Provide the [X, Y] coordinate of the cell's center where the given text is located.  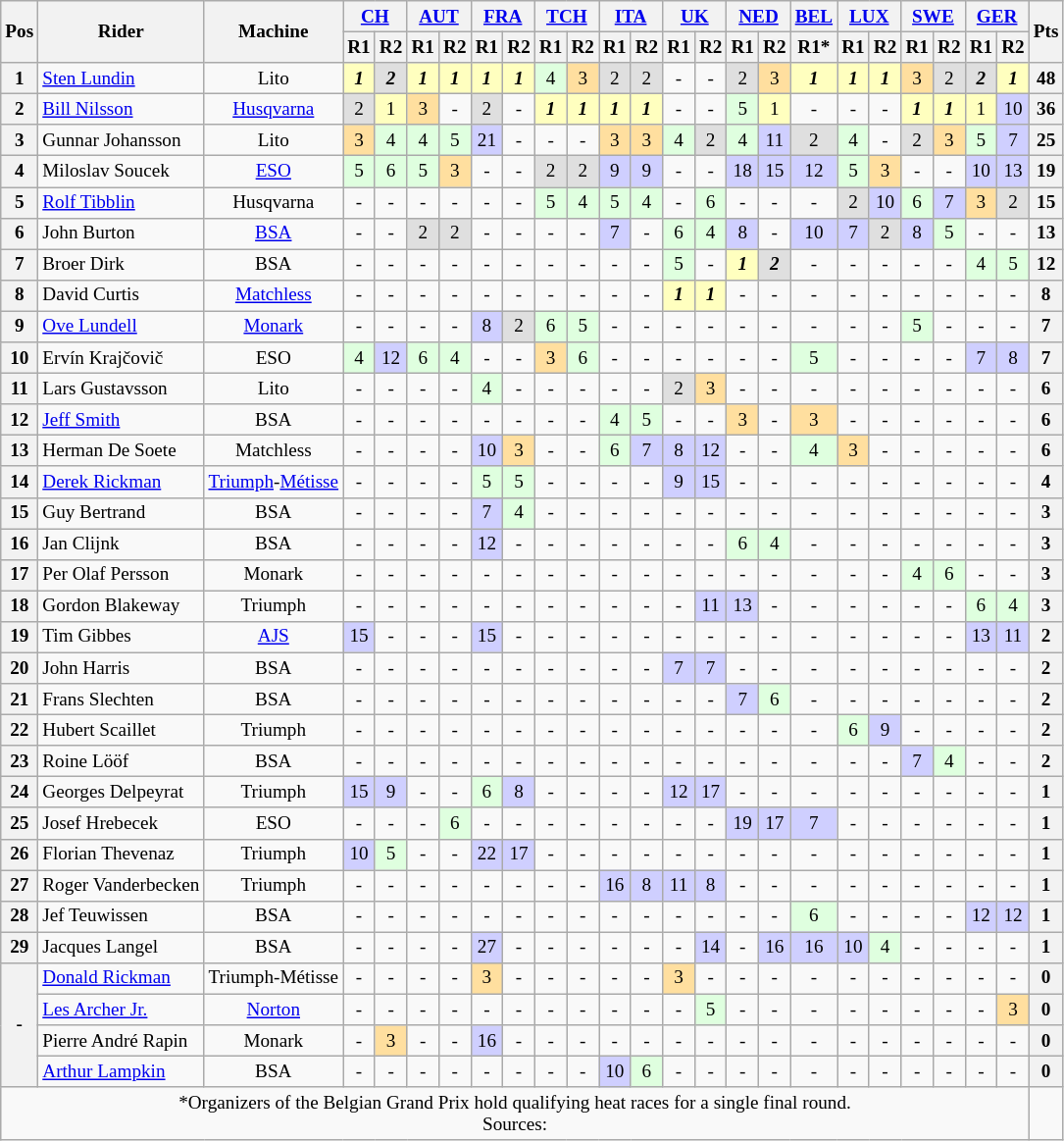
SWE [934, 17]
AUT [439, 17]
Jef Teuwissen [122, 916]
Hubert Scaillet [122, 730]
BEL [814, 17]
GER [996, 17]
Rolf Tibblin [122, 202]
Gunnar Johansson [122, 140]
28 [20, 916]
John Harris [122, 668]
Pos [20, 31]
Roger Vanderbecken [122, 885]
Bill Nilsson [122, 109]
Jan Clijnk [122, 544]
48 [1045, 78]
Derek Rickman [122, 482]
John Burton [122, 233]
Machine [274, 31]
Tim Gibbes [122, 637]
TCH [567, 17]
LUX [869, 17]
CH [375, 17]
Pts [1045, 31]
Georges Delpeyrat [122, 793]
Jacques Langel [122, 948]
FRA [502, 17]
Pierre André Rapin [122, 1041]
Ove Lundell [122, 327]
Rider [122, 31]
NED [759, 17]
AJS [274, 637]
Lars Gustavsson [122, 389]
R1* [814, 47]
Jeff Smith [122, 420]
ITA [630, 17]
Les Archer Jr. [122, 1010]
Norton [274, 1010]
Arthur Lampkin [122, 1071]
23 [20, 761]
Miloslav Soucek [122, 172]
Florian Thevenaz [122, 855]
29 [20, 948]
Josef Hrebecek [122, 823]
Gordon Blakeway [122, 606]
36 [1045, 109]
Donald Rickman [122, 978]
*Organizers of the Belgian Grand Prix hold qualifying heat races for a single final round.Sources: [516, 1114]
Broer Dirk [122, 265]
David Curtis [122, 295]
20 [20, 668]
26 [20, 855]
Sten Lundin [122, 78]
Frans Slechten [122, 700]
Guy Bertrand [122, 513]
Roine Lööf [122, 761]
UK [694, 17]
Per Olaf Persson [122, 575]
Herman De Soete [122, 451]
24 [20, 793]
Ervín Krajčovič [122, 358]
